Extract the [x, y] coordinate from the center of the cell holding the provided text.  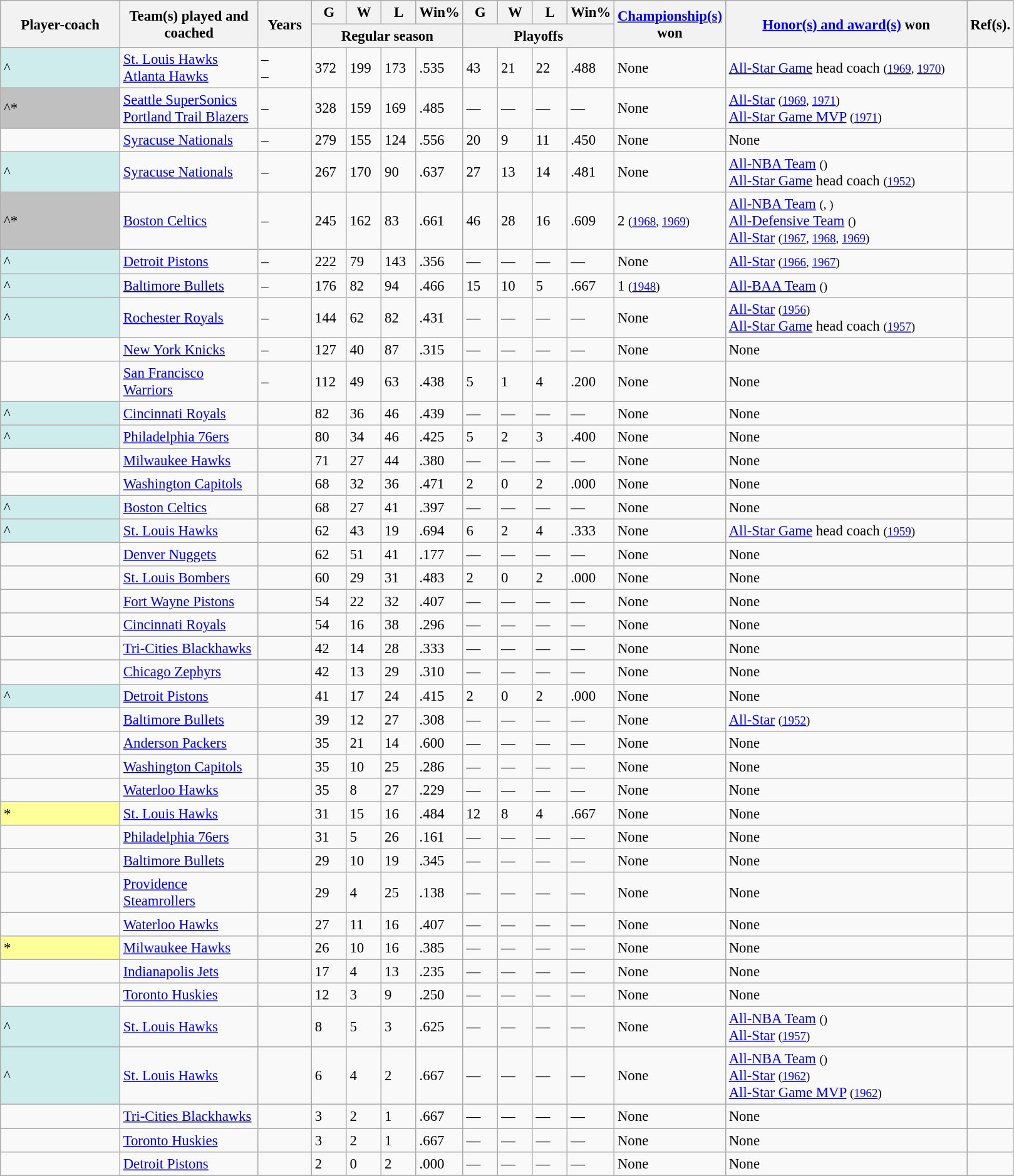
Seattle SuperSonicsPortland Trail Blazers [189, 109]
Anderson Packers [189, 743]
All-BAA Team () [846, 286]
Indianapolis Jets [189, 972]
Providence Steamrollers [189, 893]
372 [329, 68]
.466 [440, 286]
–– [285, 68]
328 [329, 109]
124 [399, 140]
.694 [440, 531]
.380 [440, 460]
.637 [440, 173]
All-Star Game head coach (1959) [846, 531]
All-NBA Team ()All-Star (1962)All-Star Game MVP (1962) [846, 1076]
71 [329, 460]
83 [399, 222]
60 [329, 578]
51 [364, 555]
44 [399, 460]
Years [285, 24]
63 [399, 381]
169 [399, 109]
162 [364, 222]
San Francisco Warriors [189, 381]
.661 [440, 222]
All-Star (1952) [846, 720]
38 [399, 625]
.296 [440, 625]
All-Star (1969, 1971)All-Star Game MVP (1971) [846, 109]
173 [399, 68]
222 [329, 262]
.400 [591, 437]
Rochester Royals [189, 317]
.200 [591, 381]
199 [364, 68]
.415 [440, 696]
90 [399, 173]
Championship(s) won [670, 24]
Chicago Zephyrs [189, 673]
20 [480, 140]
.481 [591, 173]
.250 [440, 995]
.308 [440, 720]
112 [329, 381]
.609 [591, 222]
40 [364, 349]
.235 [440, 972]
.177 [440, 555]
Honor(s) and award(s) won [846, 24]
.484 [440, 813]
267 [329, 173]
.431 [440, 317]
.600 [440, 743]
All-Star (1956)All-Star Game head coach (1957) [846, 317]
.310 [440, 673]
.556 [440, 140]
All-Star (1966, 1967) [846, 262]
All-NBA Team ()All-Star Game head coach (1952) [846, 173]
24 [399, 696]
.425 [440, 437]
34 [364, 437]
.356 [440, 262]
St. Louis Bombers [189, 578]
.471 [440, 484]
176 [329, 286]
Player-coach [60, 24]
Team(s) played and coached [189, 24]
94 [399, 286]
.450 [591, 140]
.345 [440, 860]
All-NBA Team ()All-Star (1957) [846, 1027]
.483 [440, 578]
.397 [440, 507]
New York Knicks [189, 349]
St. Louis HawksAtlanta Hawks [189, 68]
Denver Nuggets [189, 555]
2 (1968, 1969) [670, 222]
.229 [440, 790]
.485 [440, 109]
.535 [440, 68]
49 [364, 381]
.438 [440, 381]
155 [364, 140]
.286 [440, 766]
.138 [440, 893]
.488 [591, 68]
.625 [440, 1027]
39 [329, 720]
144 [329, 317]
79 [364, 262]
159 [364, 109]
.385 [440, 948]
Fort Wayne Pistons [189, 602]
.315 [440, 349]
80 [329, 437]
127 [329, 349]
All-Star Game head coach (1969, 1970) [846, 68]
143 [399, 262]
Ref(s). [990, 24]
Regular season [388, 36]
279 [329, 140]
87 [399, 349]
245 [329, 222]
.161 [440, 837]
.439 [440, 413]
170 [364, 173]
Playoffs [539, 36]
1 (1948) [670, 286]
All-NBA Team (, )All-Defensive Team ()All-Star (1967, 1968, 1969) [846, 222]
